Search for the cell housing the specified text and yield its [x, y] center coordinate. 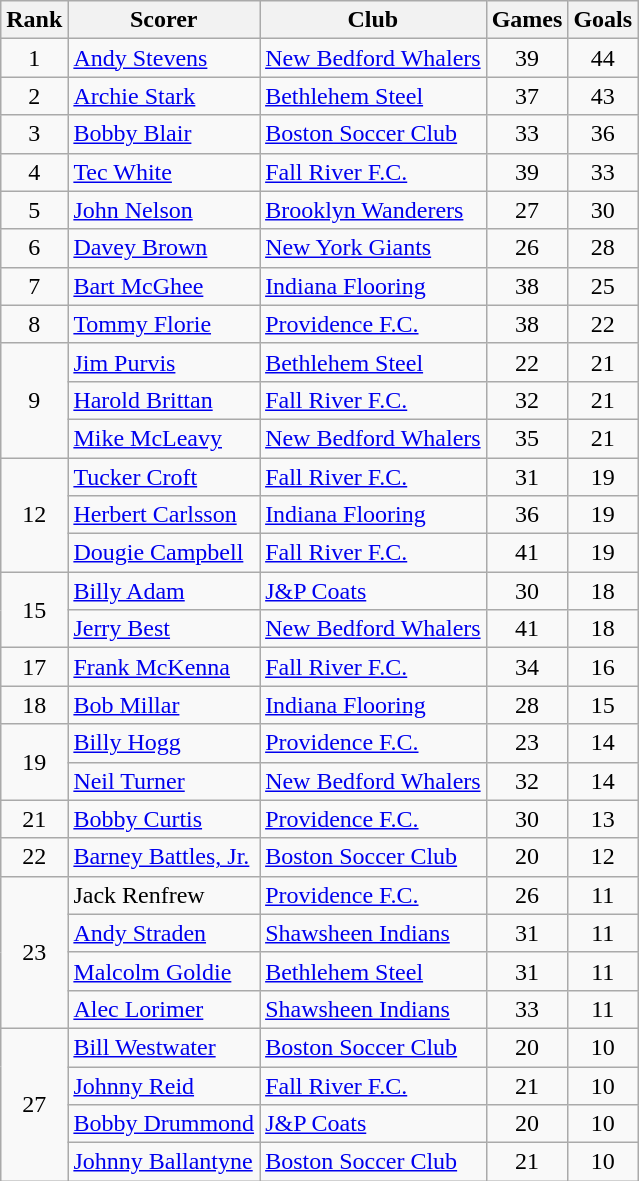
2 [34, 96]
44 [603, 58]
Jerry Best [164, 629]
37 [527, 96]
Andy Straden [164, 933]
8 [34, 324]
Bart McGhee [164, 286]
25 [603, 286]
New York Giants [374, 248]
Club [374, 20]
Mike McLeavy [164, 438]
Bobby Blair [164, 134]
43 [603, 96]
Malcolm Goldie [164, 971]
Neil Turner [164, 781]
Andy Stevens [164, 58]
Davey Brown [164, 248]
Jim Purvis [164, 362]
Bobby Curtis [164, 819]
Games [527, 20]
Johnny Reid [164, 1085]
35 [527, 438]
13 [603, 819]
Billy Hogg [164, 743]
Goals [603, 20]
Herbert Carlsson [164, 515]
John Nelson [164, 210]
7 [34, 286]
Bill Westwater [164, 1047]
16 [603, 667]
17 [34, 667]
Rank [34, 20]
34 [527, 667]
6 [34, 248]
Bobby Drummond [164, 1124]
5 [34, 210]
Frank McKenna [164, 667]
Jack Renfrew [164, 895]
3 [34, 134]
Barney Battles, Jr. [164, 857]
Tommy Florie [164, 324]
Bob Millar [164, 705]
Harold Brittan [164, 400]
Johnny Ballantyne [164, 1162]
1 [34, 58]
Tec White [164, 172]
9 [34, 400]
Scorer [164, 20]
Archie Stark [164, 96]
Billy Adam [164, 591]
Dougie Campbell [164, 553]
Brooklyn Wanderers [374, 210]
4 [34, 172]
Alec Lorimer [164, 1009]
Tucker Croft [164, 477]
